Return the (x, y) coordinate for the center point of the cell that contains the specified text.  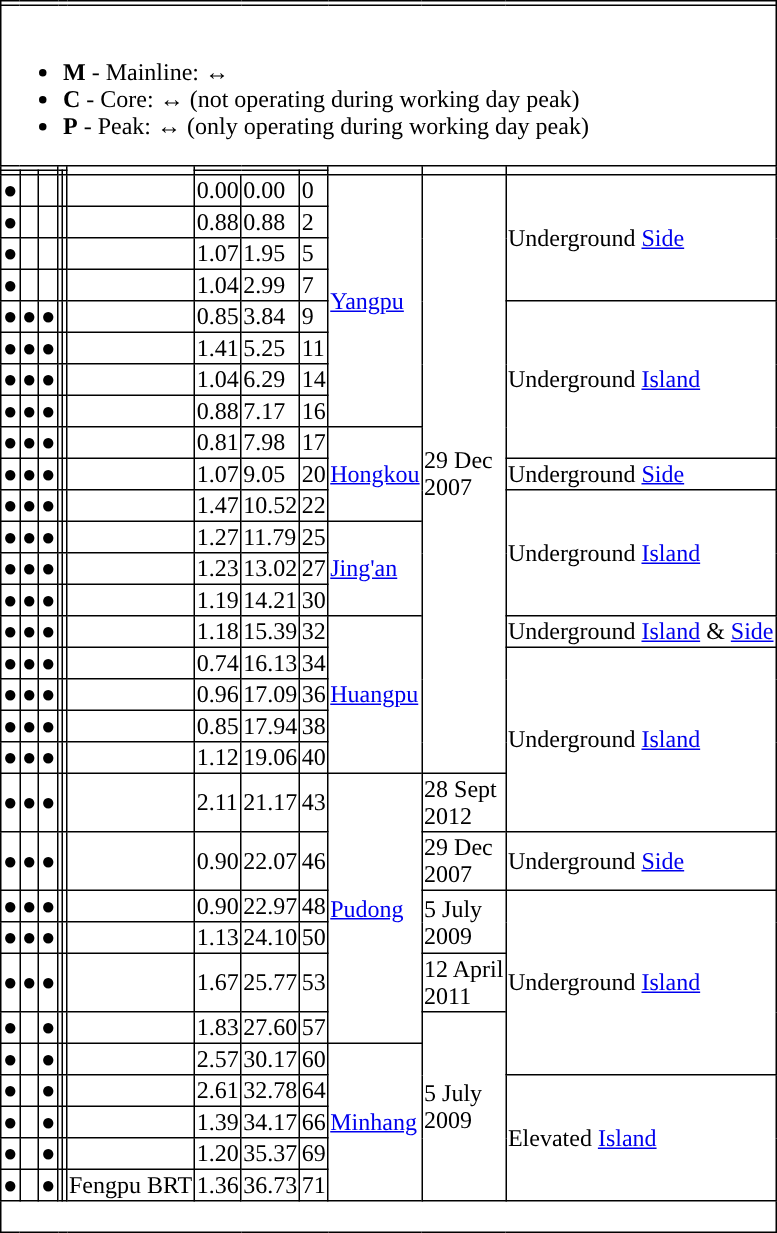
60 (314, 1059)
64 (314, 1091)
28 Sept 2012 (464, 802)
17 (314, 443)
30.17 (270, 1059)
7.98 (270, 443)
1.18 (218, 632)
16 (314, 411)
1.67 (218, 982)
32 (314, 632)
13.02 (270, 569)
21.17 (270, 802)
2 (314, 222)
Hongkou (375, 474)
17.94 (270, 726)
22 (314, 506)
0.96 (218, 695)
71 (314, 1185)
19.06 (270, 758)
11.79 (270, 537)
27 (314, 569)
36.73 (270, 1185)
22.97 (270, 906)
10.52 (270, 506)
17.09 (270, 695)
1.41 (218, 348)
43 (314, 802)
32.78 (270, 1091)
48 (314, 906)
35.37 (270, 1154)
0.74 (218, 663)
25 (314, 537)
1.23 (218, 569)
57 (314, 1028)
6.29 (270, 380)
15.39 (270, 632)
2.57 (218, 1059)
1.20 (218, 1154)
9 (314, 317)
2.61 (218, 1091)
34.17 (270, 1122)
Yangpu (375, 301)
1.47 (218, 506)
16.13 (270, 663)
Pudong (375, 908)
36 (314, 695)
Minhang (375, 1122)
50 (314, 938)
12 April 2011 (464, 982)
11 (314, 348)
1.19 (218, 600)
46 (314, 861)
53 (314, 982)
Jing'an (375, 568)
34 (314, 663)
69 (314, 1154)
Underground Island & Side (641, 632)
1.83 (218, 1028)
1.95 (270, 254)
0.81 (218, 443)
38 (314, 726)
1.39 (218, 1122)
24.10 (270, 938)
30 (314, 600)
22.07 (270, 861)
66 (314, 1122)
40 (314, 758)
5.25 (270, 348)
9.05 (270, 474)
2.11 (218, 802)
0 (314, 191)
14.21 (270, 600)
27.60 (270, 1028)
14 (314, 380)
1.36 (218, 1185)
5 (314, 254)
3.84 (270, 317)
7.17 (270, 411)
Fengpu BRT (131, 1185)
25.77 (270, 982)
1.12 (218, 758)
Huangpu (375, 695)
1.13 (218, 938)
2.99 (270, 285)
20 (314, 474)
7 (314, 285)
1.27 (218, 537)
Elevated Island (641, 1138)
M - Mainline: ↔ C - Core: ↔ (not operating during working day peak)P - Peak: ↔ (only operating during working day peak) (388, 85)
